Locate the cell with the specified text and output its (x, y) center coordinate. 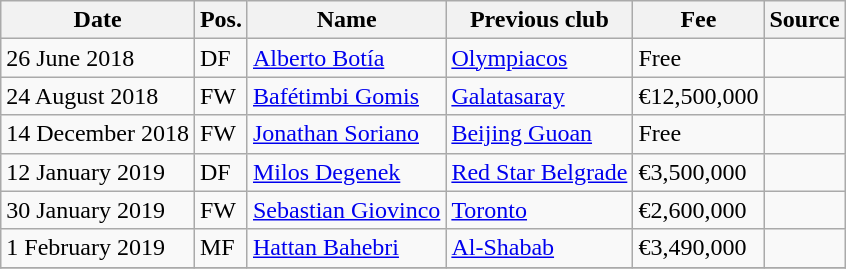
Source (804, 20)
€12,500,000 (698, 96)
Previous club (540, 20)
Galatasaray (540, 96)
24 August 2018 (98, 96)
Pos. (220, 20)
14 December 2018 (98, 134)
MF (220, 248)
Al-Shabab (540, 248)
Name (346, 20)
€2,600,000 (698, 210)
Fee (698, 20)
€3,500,000 (698, 172)
Red Star Belgrade (540, 172)
12 January 2019 (98, 172)
Date (98, 20)
Jonathan Soriano (346, 134)
Bafétimbi Gomis (346, 96)
Toronto (540, 210)
Olympiacos (540, 58)
Milos Degenek (346, 172)
1 February 2019 (98, 248)
Alberto Botía (346, 58)
Beijing Guoan (540, 134)
Hattan Bahebri (346, 248)
Sebastian Giovinco (346, 210)
€3,490,000 (698, 248)
30 January 2019 (98, 210)
26 June 2018 (98, 58)
